Identify which cell holds the provided text, then report its [X, Y] central coordinate. 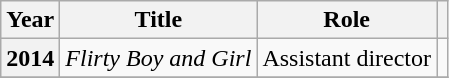
2014 [30, 58]
Flirty Boy and Girl [158, 58]
Title [158, 20]
Year [30, 20]
Assistant director [347, 58]
Role [347, 20]
